Search for the cell housing the specified text and yield its [x, y] center coordinate. 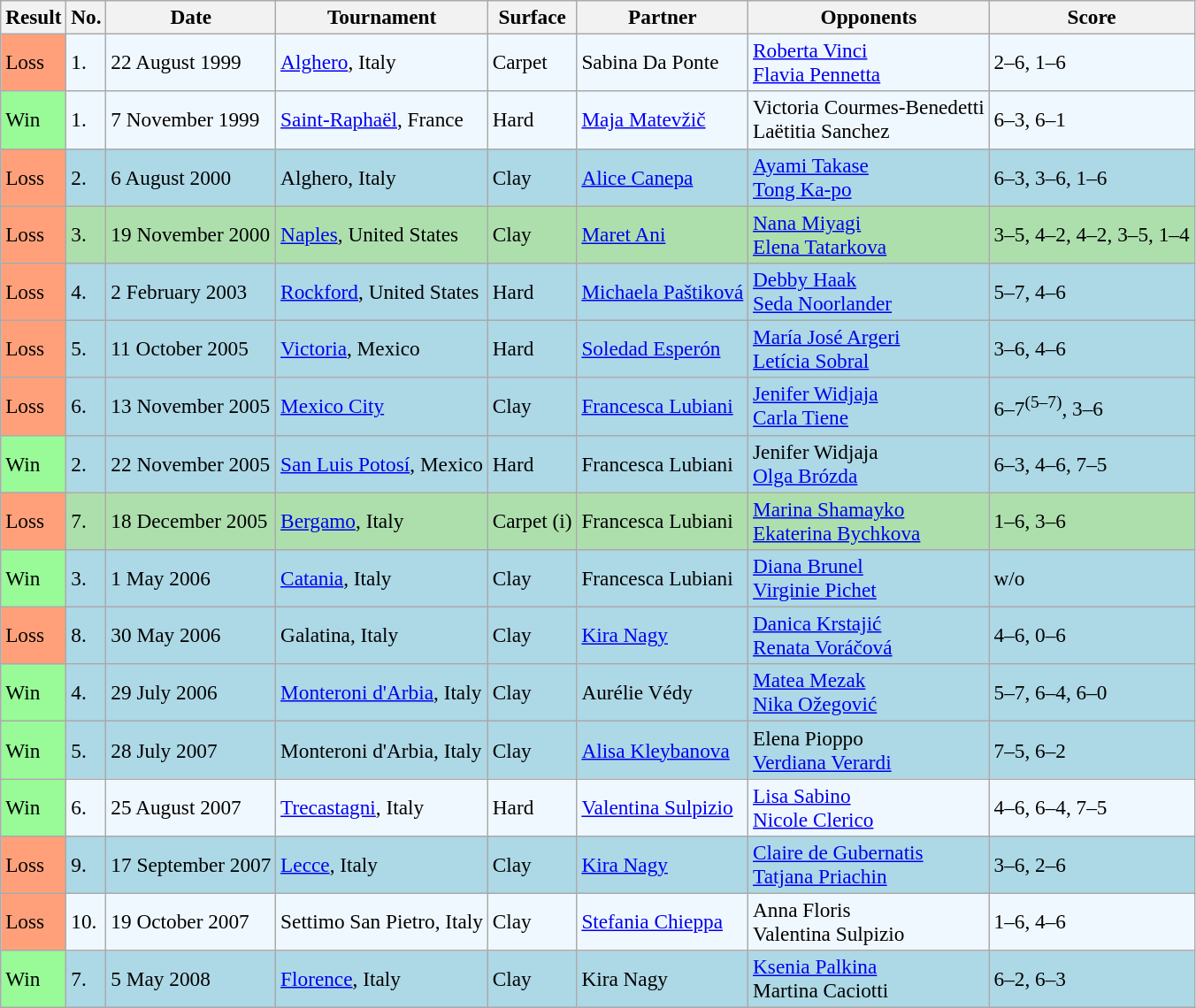
Galatina, Italy [382, 635]
w/o [1092, 578]
8. [87, 635]
Soledad Esperón [663, 348]
Aurélie Védy [663, 693]
Alisa Kleybanova [663, 750]
7 November 1999 [191, 120]
25 August 2007 [191, 806]
San Luis Potosí, Mexico [382, 463]
Trecastagni, Italy [382, 806]
22 August 1999 [191, 62]
17 September 2007 [191, 865]
Victoria Courmes-Benedetti Laëtitia Sanchez [869, 120]
María José Argeri Letícia Sobral [869, 348]
Diana Brunel Virginie Pichet [869, 578]
Score [1092, 17]
4–6, 0–6 [1092, 635]
Florence, Italy [382, 980]
Valentina Sulpizio [663, 806]
29 July 2006 [191, 693]
6 August 2000 [191, 177]
2–6, 1–6 [1092, 62]
Michaela Paštiková [663, 292]
Ayami Takase Tong Ka-po [869, 177]
2 February 2003 [191, 292]
6–3, 3–6, 1–6 [1092, 177]
Stefania Chieppa [663, 921]
Jenifer Widjaja Carla Tiene [869, 407]
Settimo San Pietro, Italy [382, 921]
Carpet [533, 62]
22 November 2005 [191, 463]
13 November 2005 [191, 407]
Nana Miyagi Elena Tatarkova [869, 233]
1 May 2006 [191, 578]
Surface [533, 17]
Partner [663, 17]
1–6, 3–6 [1092, 520]
18 December 2005 [191, 520]
10. [87, 921]
Bergamo, Italy [382, 520]
Result [34, 17]
Saint-Raphaël, France [382, 120]
5–7, 6–4, 6–0 [1092, 693]
Marina Shamayko Ekaterina Bychkova [869, 520]
Lisa Sabino Nicole Clerico [869, 806]
Opponents [869, 17]
3–6, 4–6 [1092, 348]
6–2, 6–3 [1092, 980]
Roberta Vinci Flavia Pennetta [869, 62]
1–6, 4–6 [1092, 921]
6–3, 4–6, 7–5 [1092, 463]
Maret Ani [663, 233]
3–5, 4–2, 4–2, 3–5, 1–4 [1092, 233]
Elena Pioppo Verdiana Verardi [869, 750]
Mexico City [382, 407]
Rockford, United States [382, 292]
Naples, United States [382, 233]
Date [191, 17]
6–3, 6–1 [1092, 120]
6–7(5–7), 3–6 [1092, 407]
19 October 2007 [191, 921]
Debby Haak Seda Noorlander [869, 292]
11 October 2005 [191, 348]
Victoria, Mexico [382, 348]
Tournament [382, 17]
Matea Mezak Nika Ožegović [869, 693]
Lecce, Italy [382, 865]
Alice Canepa [663, 177]
5–7, 4–6 [1092, 292]
28 July 2007 [191, 750]
3–6, 2–6 [1092, 865]
30 May 2006 [191, 635]
19 November 2000 [191, 233]
Maja Matevžič [663, 120]
Jenifer Widjaja Olga Brózda [869, 463]
5 May 2008 [191, 980]
Carpet (i) [533, 520]
Catania, Italy [382, 578]
Danica Krstajić Renata Voráčová [869, 635]
4–6, 6–4, 7–5 [1092, 806]
No. [87, 17]
7–5, 6–2 [1092, 750]
Sabina Da Ponte [663, 62]
Anna Floris Valentina Sulpizio [869, 921]
9. [87, 865]
Claire de Gubernatis Tatjana Priachin [869, 865]
Ksenia Palkina Martina Caciotti [869, 980]
